Search for the cell housing the specified text and yield its (x, y) center coordinate. 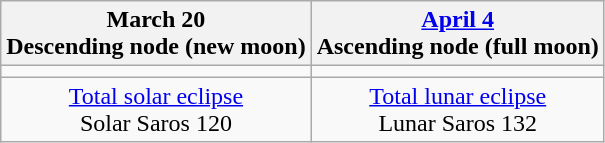
Total lunar eclipseLunar Saros 132 (458, 110)
Total solar eclipseSolar Saros 120 (156, 110)
April 4Ascending node (full moon) (458, 34)
March 20Descending node (new moon) (156, 34)
